Extract the [X, Y] coordinate from the center of the cell holding the provided text.  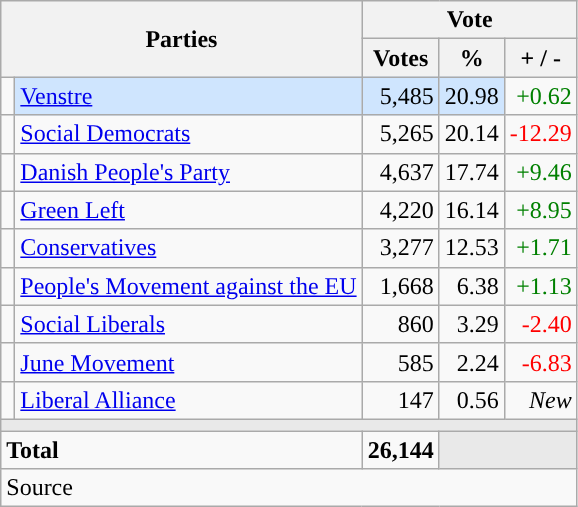
3,277 [400, 248]
+ / - [540, 58]
Total [182, 449]
4,637 [400, 172]
26,144 [400, 449]
-6.83 [540, 362]
6.38 [472, 286]
16.14 [472, 210]
3.29 [472, 324]
-12.29 [540, 134]
Parties [182, 39]
Vote [470, 20]
17.74 [472, 172]
5,485 [400, 96]
12.53 [472, 248]
4,220 [400, 210]
% [472, 58]
New [540, 400]
Conservatives [188, 248]
Votes [400, 58]
Source [290, 488]
-2.40 [540, 324]
+0.62 [540, 96]
585 [400, 362]
2.24 [472, 362]
Green Left [188, 210]
Social Democrats [188, 134]
June Movement [188, 362]
0.56 [472, 400]
5,265 [400, 134]
147 [400, 400]
1,668 [400, 286]
Venstre [188, 96]
Liberal Alliance [188, 400]
People's Movement against the EU [188, 286]
20.98 [472, 96]
+9.46 [540, 172]
Danish People's Party [188, 172]
+8.95 [540, 210]
860 [400, 324]
20.14 [472, 134]
Social Liberals [188, 324]
+1.13 [540, 286]
+1.71 [540, 248]
